Scan for the cell matching the given text and deliver its (X, Y) coordinate at center. 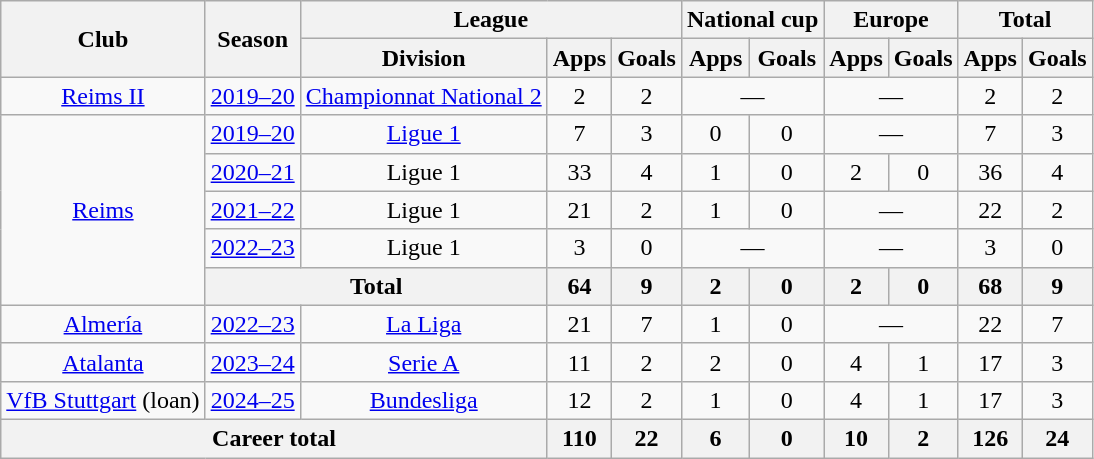
Championnat National 2 (424, 96)
VfB Stuttgart (loan) (103, 400)
Division (424, 58)
Career total (274, 438)
2023–24 (252, 362)
2021–22 (252, 210)
36 (990, 172)
110 (579, 438)
68 (990, 286)
11 (579, 362)
2020–21 (252, 172)
2024–25 (252, 400)
Reims II (103, 96)
Bundesliga (424, 400)
Club (103, 39)
24 (1057, 438)
Reims (103, 210)
National cup (752, 20)
6 (715, 438)
League (490, 20)
Serie A (424, 362)
La Liga (424, 324)
10 (856, 438)
64 (579, 286)
Season (252, 39)
12 (579, 400)
33 (579, 172)
Europe (891, 20)
Atalanta (103, 362)
126 (990, 438)
Almería (103, 324)
